Scan for the cell matching the given text and deliver its [x, y] coordinate at center. 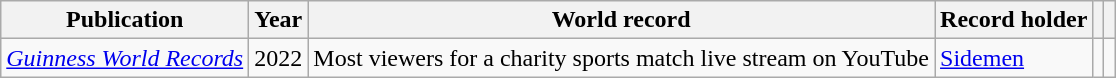
Guinness World Records [125, 58]
2022 [278, 58]
Sidemen [1014, 58]
Record holder [1014, 20]
Year [278, 20]
World record [622, 20]
Publication [125, 20]
Most viewers for a charity sports match live stream on YouTube [622, 58]
